Return (X, Y) of the center of cell containing provided text 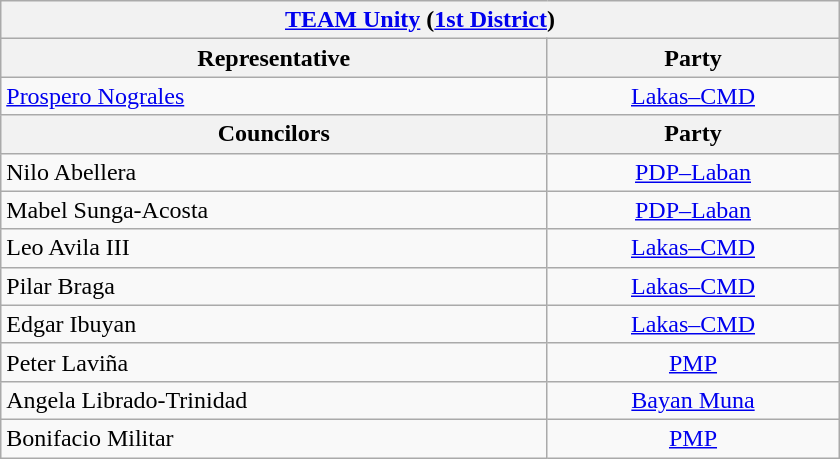
Prospero Nograles (274, 96)
TEAM Unity (1st District) (420, 20)
Edgar Ibuyan (274, 324)
Leo Avila III (274, 248)
Bayan Muna (693, 400)
Representative (274, 58)
Councilors (274, 134)
Peter Laviña (274, 362)
Bonifacio Militar (274, 438)
Mabel Sunga-Acosta (274, 210)
Angela Librado-Trinidad (274, 400)
Nilo Abellera (274, 172)
Pilar Braga (274, 286)
